Detect which cell encompasses the target text, then output its (x, y) center coordinate. 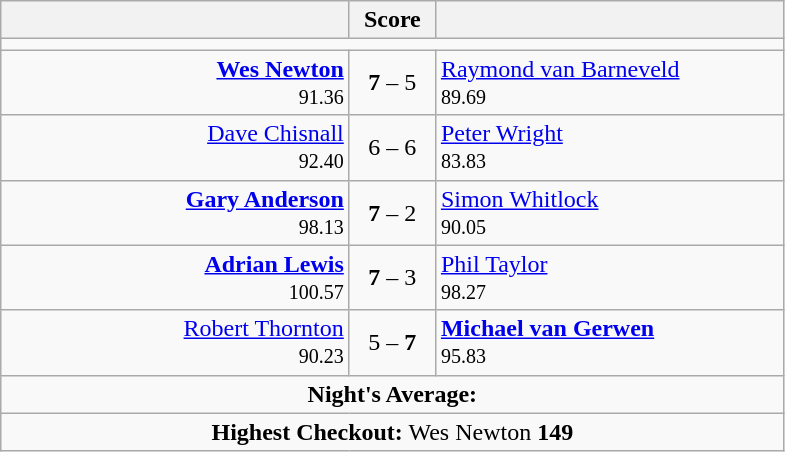
Michael van Gerwen 95.83 (610, 342)
Robert Thornton 90.23 (176, 342)
Adrian Lewis 100.57 (176, 278)
Phil Taylor 98.27 (610, 278)
Peter Wright 83.83 (610, 148)
Simon Whitlock 90.05 (610, 212)
Night's Average: (392, 394)
Highest Checkout: Wes Newton 149 (392, 432)
7 – 5 (392, 82)
Wes Newton 91.36 (176, 82)
5 – 7 (392, 342)
Dave Chisnall 92.40 (176, 148)
7 – 2 (392, 212)
6 – 6 (392, 148)
Raymond van Barneveld 89.69 (610, 82)
7 – 3 (392, 278)
Gary Anderson 98.13 (176, 212)
Score (392, 20)
